Return (X, Y) of the center of cell containing provided text 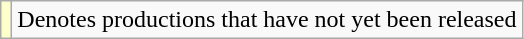
Denotes productions that have not yet been released (267, 20)
